Find where the given text appears and provide that cell's center as (X, Y) coordinate. 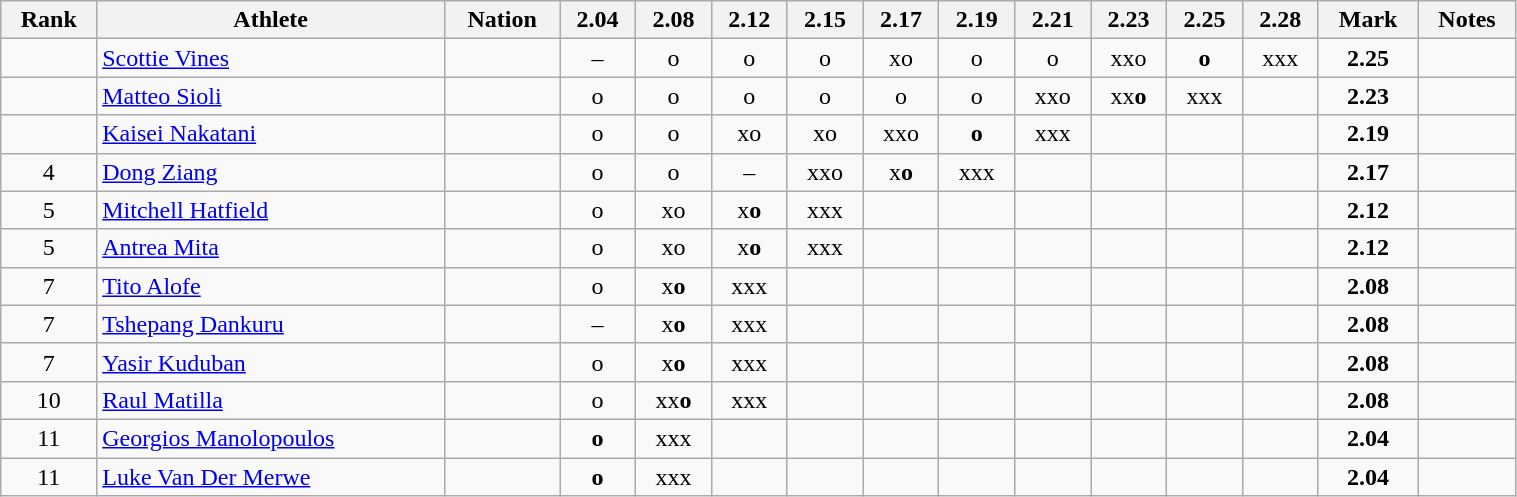
Dong Ziang (271, 172)
Mitchell Hatfield (271, 210)
Tito Alofe (271, 286)
2.15 (825, 20)
Mark (1368, 20)
Raul Matilla (271, 400)
Matteo Sioli (271, 96)
2.21 (1053, 20)
Nation (502, 20)
Notes (1467, 20)
Tshepang Dankuru (271, 324)
Luke Van Der Merwe (271, 477)
Rank (49, 20)
2.28 (1280, 20)
Scottie Vines (271, 58)
Kaisei Nakatani (271, 134)
Athlete (271, 20)
Georgios Manolopoulos (271, 438)
Antrea Mita (271, 248)
10 (49, 400)
Yasir Kuduban (271, 362)
4 (49, 172)
